Pinpoint the cell where the given text exists, returning its [x, y] midpoint coordinate. 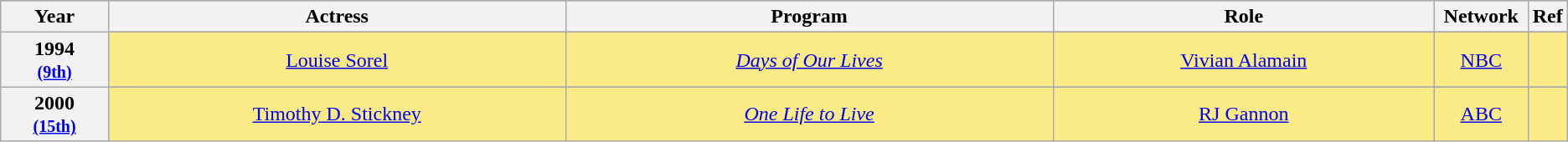
Year [55, 17]
Vivian Alamain [1243, 60]
Ref [1548, 17]
Role [1243, 17]
2000 (15th) [55, 114]
Actress [337, 17]
NBC [1481, 60]
Program [809, 17]
ABC [1481, 114]
Timothy D. Stickney [337, 114]
Louise Sorel [337, 60]
One Life to Live [809, 114]
1994 (9th) [55, 60]
Days of Our Lives [809, 60]
Network [1481, 17]
RJ Gannon [1243, 114]
